Scan for the cell matching the given text and deliver its [x, y] coordinate at center. 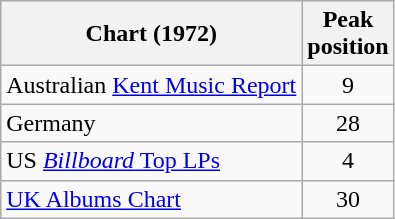
28 [348, 123]
9 [348, 85]
Peakposition [348, 34]
US Billboard Top LPs [152, 161]
Germany [152, 123]
Australian Kent Music Report [152, 85]
Chart (1972) [152, 34]
30 [348, 199]
4 [348, 161]
UK Albums Chart [152, 199]
